Return the [X, Y] coordinate for the center point of the cell that contains the specified text.  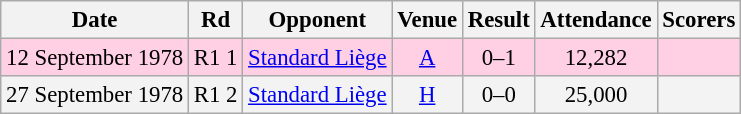
Attendance [596, 20]
Result [498, 20]
0–1 [498, 58]
12 September 1978 [95, 58]
12,282 [596, 58]
27 September 1978 [95, 95]
A [428, 58]
H [428, 95]
R1 2 [216, 95]
0–0 [498, 95]
Rd [216, 20]
Date [95, 20]
25,000 [596, 95]
R1 1 [216, 58]
Scorers [699, 20]
Opponent [318, 20]
Venue [428, 20]
